Pinpoint the cell where the given text exists, returning its (X, Y) midpoint coordinate. 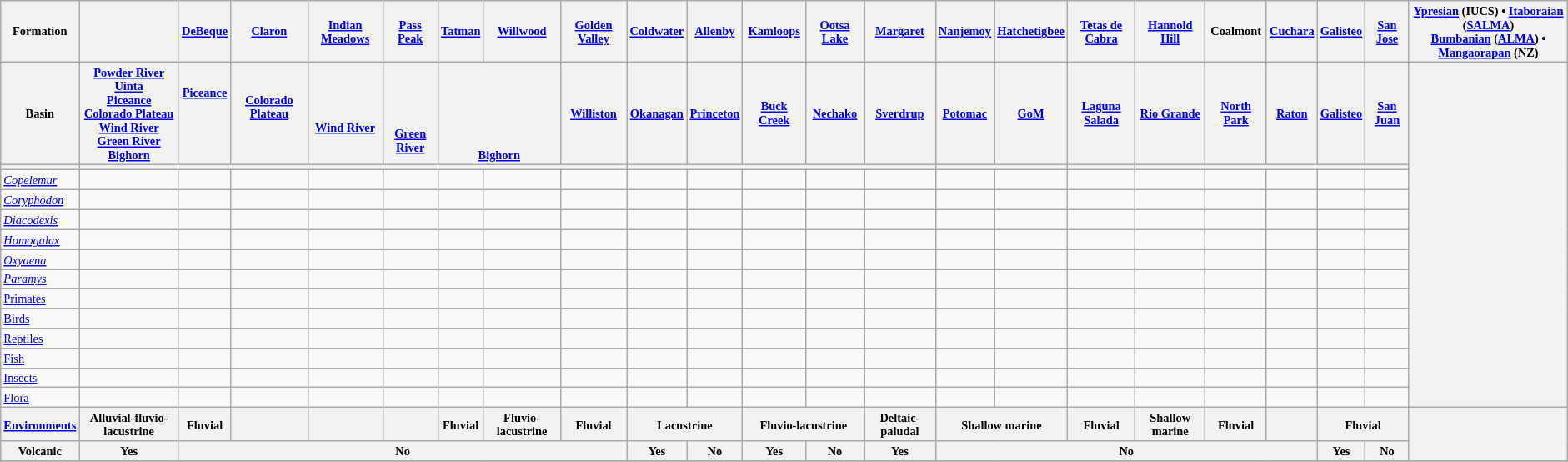
Kamloops (774, 30)
Sverdrup (900, 113)
Green River (410, 113)
Allenby (715, 30)
Ypresian (IUCS) • Itaboraian (SALMA)Bumbanian (ALMA) • Mangaorapan (NZ) (1489, 30)
Coryphodon (40, 199)
Wind River (345, 113)
Princeton (715, 113)
Claron (269, 30)
Reptiles (40, 338)
Bighorn (498, 113)
Homogalax (40, 239)
Lacustrine (685, 424)
Alluvial-fluvio-lacustrine (129, 424)
Diacodexis (40, 219)
Hannold Hill (1170, 30)
Primates (40, 299)
Insects (40, 378)
Indian Meadows (345, 30)
Copelemur (40, 180)
San Jose (1387, 30)
Environments (40, 424)
Tatman (460, 30)
San Juan (1387, 113)
Nanjemoy (964, 30)
Ootsa Lake (834, 30)
DeBeque (204, 30)
Buck Creek (774, 113)
Coldwater (657, 30)
Colorado Plateau (269, 113)
Formation (40, 30)
Rio Grande (1170, 113)
Paramys (40, 279)
Okanagan (657, 113)
Basin (40, 113)
Raton (1292, 113)
Tetas de Cabra (1102, 30)
Hatchetigbee (1031, 30)
Cuchara (1292, 30)
Oxyaena (40, 259)
Fish (40, 358)
North Park (1235, 113)
Nechako (834, 113)
Powder RiverUintaPiceanceColorado PlateauWind RiverGreen RiverBighorn (129, 113)
Piceance (204, 113)
Coalmont (1235, 30)
Deltaic-paludal (900, 424)
Pass Peak (410, 30)
Willwood (522, 30)
Laguna Salada (1102, 113)
Margaret (900, 30)
Birds (40, 319)
Flora (40, 397)
Potomac (964, 113)
Williston (594, 113)
GoM (1031, 113)
Golden Valley (594, 30)
Volcanic (40, 450)
